Return the (x, y) coordinate for the center point of the cell that contains the specified text.  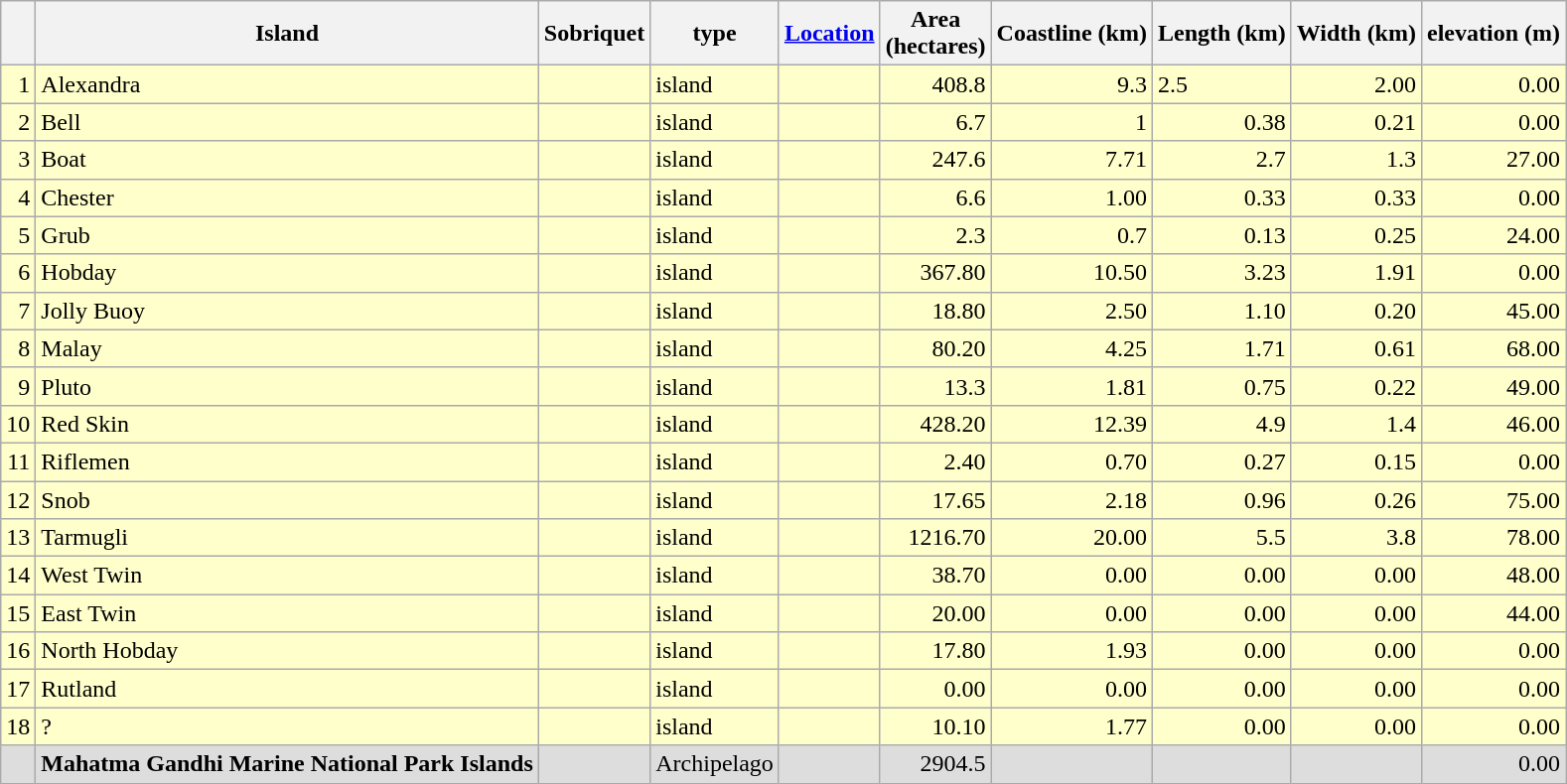
0.20 (1356, 311)
0.61 (1356, 348)
Red Skin (287, 424)
0.26 (1356, 499)
13 (18, 538)
367.80 (935, 273)
Mahatma Gandhi Marine National Park Islands (287, 764)
1.77 (1071, 726)
10 (18, 424)
0.15 (1356, 461)
75.00 (1494, 499)
3 (18, 160)
1.71 (1221, 348)
45.00 (1494, 311)
12 (18, 499)
3.8 (1356, 538)
46.00 (1494, 424)
18 (18, 726)
1.10 (1221, 311)
12.39 (1071, 424)
408.8 (935, 84)
7.71 (1071, 160)
4.25 (1071, 348)
2.7 (1221, 160)
North Hobday (287, 651)
? (287, 726)
24.00 (1494, 235)
2 (18, 122)
West Twin (287, 576)
0.70 (1071, 461)
1.00 (1071, 197)
0.22 (1356, 386)
Pluto (287, 386)
10.50 (1071, 273)
17.80 (935, 651)
2.18 (1071, 499)
15 (18, 613)
1.3 (1356, 160)
Archipelago (715, 764)
Snob (287, 499)
1.4 (1356, 424)
elevation (m) (1494, 34)
2.40 (935, 461)
0.7 (1071, 235)
2.50 (1071, 311)
0.25 (1356, 235)
8 (18, 348)
2904.5 (935, 764)
80.20 (935, 348)
Bell (287, 122)
Grub (287, 235)
Hobday (287, 273)
Jolly Buoy (287, 311)
3.23 (1221, 273)
0.38 (1221, 122)
9.3 (1071, 84)
5 (18, 235)
11 (18, 461)
4.9 (1221, 424)
Riflemen (287, 461)
1.81 (1071, 386)
2.00 (1356, 84)
Tarmugli (287, 538)
18.80 (935, 311)
9 (18, 386)
Alexandra (287, 84)
27.00 (1494, 160)
6 (18, 273)
0.96 (1221, 499)
14 (18, 576)
Coastline (km) (1071, 34)
4 (18, 197)
1216.70 (935, 538)
Malay (287, 348)
2.3 (935, 235)
6.6 (935, 197)
5.5 (1221, 538)
1.93 (1071, 651)
Width (km) (1356, 34)
Boat (287, 160)
0.13 (1221, 235)
10.10 (935, 726)
16 (18, 651)
13.3 (935, 386)
type (715, 34)
38.70 (935, 576)
78.00 (1494, 538)
7 (18, 311)
Sobriquet (594, 34)
6.7 (935, 122)
Length (km) (1221, 34)
East Twin (287, 613)
17 (18, 689)
Island (287, 34)
Area(hectares) (935, 34)
0.75 (1221, 386)
Location (829, 34)
2.5 (1221, 84)
17.65 (935, 499)
49.00 (1494, 386)
44.00 (1494, 613)
428.20 (935, 424)
Chester (287, 197)
0.21 (1356, 122)
Rutland (287, 689)
1.91 (1356, 273)
0.27 (1221, 461)
247.6 (935, 160)
68.00 (1494, 348)
48.00 (1494, 576)
